Output the (x, y) coordinate of the center of the cell containing the given text.  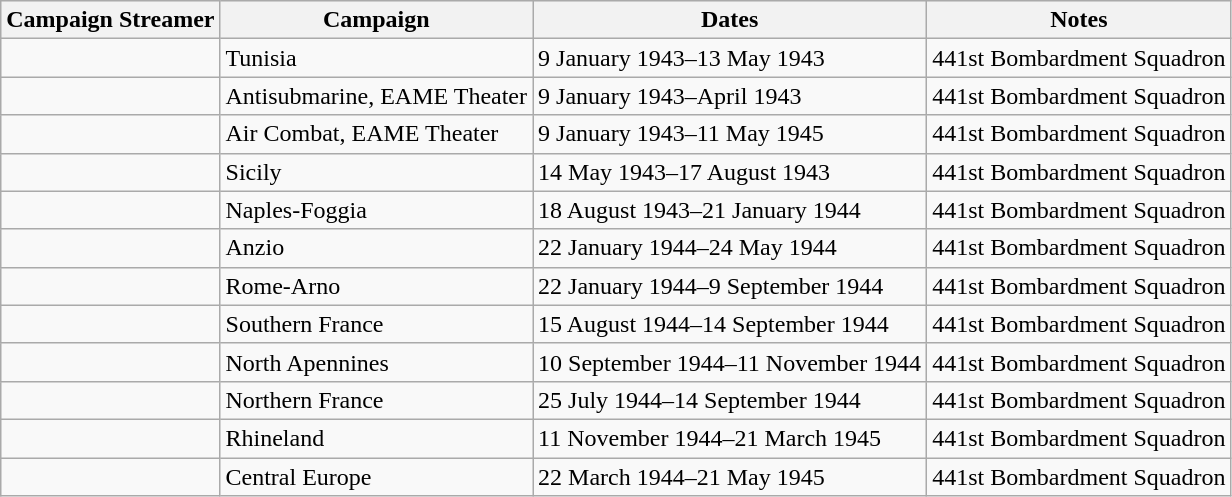
22 January 1944–9 September 1944 (730, 286)
14 May 1943–17 August 1943 (730, 172)
Notes (1079, 20)
10 September 1944–11 November 1944 (730, 362)
9 January 1943–11 May 1945 (730, 134)
Naples-Foggia (376, 210)
North Apennines (376, 362)
Northern France (376, 400)
Campaign Streamer (110, 20)
22 January 1944–24 May 1944 (730, 248)
Southern France (376, 324)
Antisubmarine, EAME Theater (376, 96)
Air Combat, EAME Theater (376, 134)
11 November 1944–21 March 1945 (730, 438)
9 January 1943–April 1943 (730, 96)
25 July 1944–14 September 1944 (730, 400)
Rome-Arno (376, 286)
Sicily (376, 172)
9 January 1943–13 May 1943 (730, 58)
Campaign (376, 20)
Central Europe (376, 477)
Dates (730, 20)
Anzio (376, 248)
18 August 1943–21 January 1944 (730, 210)
15 August 1944–14 September 1944 (730, 324)
22 March 1944–21 May 1945 (730, 477)
Rhineland (376, 438)
Tunisia (376, 58)
